Extract the [x, y] coordinate from the center of the cell holding the provided text.  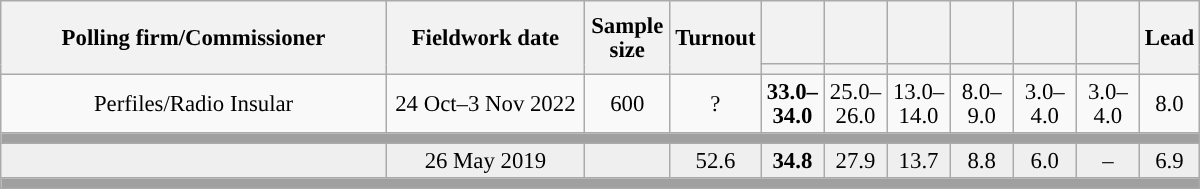
Sample size [627, 38]
13.7 [918, 162]
34.8 [792, 162]
8.0–9.0 [982, 104]
6.0 [1044, 162]
52.6 [716, 162]
– [1108, 162]
25.0–26.0 [856, 104]
Perfiles/Radio Insular [194, 104]
? [716, 104]
33.0–34.0 [792, 104]
6.9 [1169, 162]
8.8 [982, 162]
26 May 2019 [485, 162]
24 Oct–3 Nov 2022 [485, 104]
Turnout [716, 38]
Lead [1169, 38]
Polling firm/Commissioner [194, 38]
27.9 [856, 162]
Fieldwork date [485, 38]
8.0 [1169, 104]
600 [627, 104]
13.0–14.0 [918, 104]
